Find where the given text appears and provide that cell's center as (x, y) coordinate. 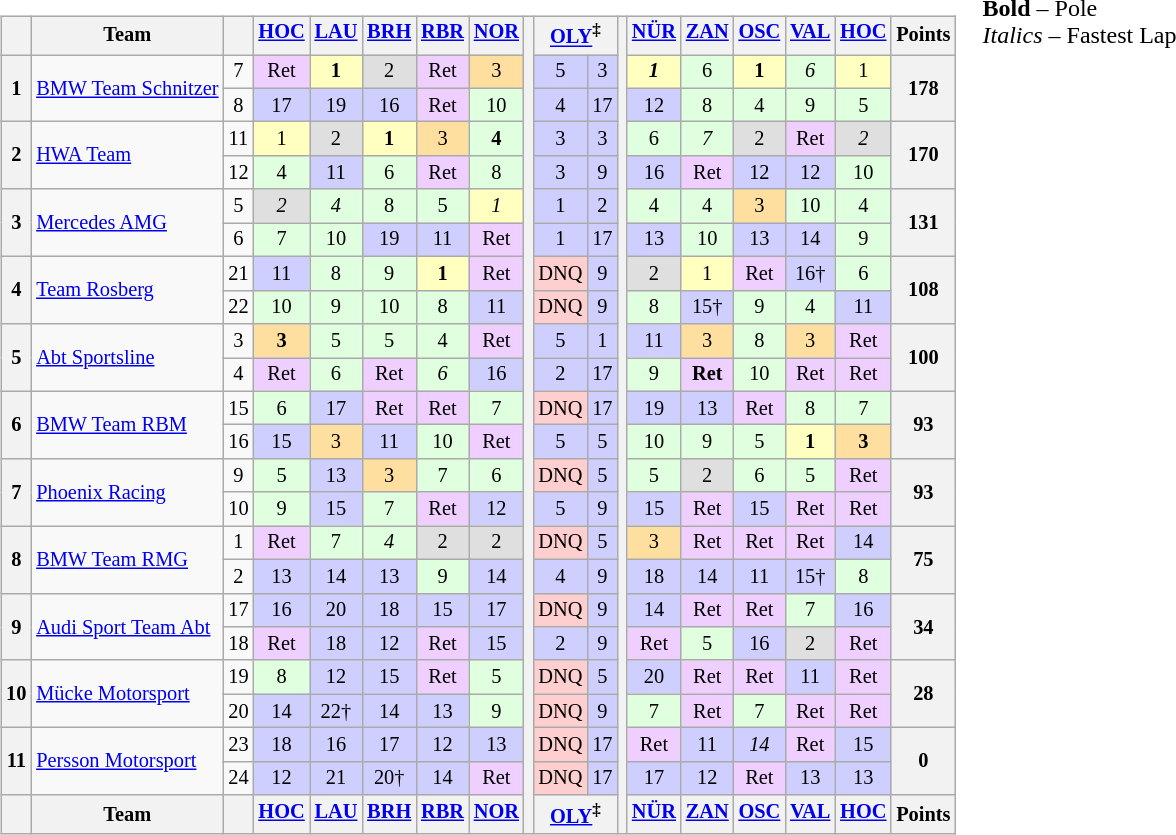
HWA Team (127, 156)
BMW Team RBM (127, 424)
Abt Sportsline (127, 358)
34 (923, 626)
Mücke Motorsport (127, 694)
Phoenix Racing (127, 492)
24 (238, 778)
16† (810, 274)
75 (923, 560)
100 (923, 358)
178 (923, 88)
22 (238, 307)
108 (923, 290)
Team Rosberg (127, 290)
23 (238, 745)
BMW Team RMG (127, 560)
Mercedes AMG (127, 222)
BMW Team Schnitzer (127, 88)
Audi Sport Team Abt (127, 626)
131 (923, 222)
20† (389, 778)
22† (336, 711)
170 (923, 156)
0 (923, 762)
Persson Motorsport (127, 762)
28 (923, 694)
